Locate the cell with the specified text and output its [x, y] center coordinate. 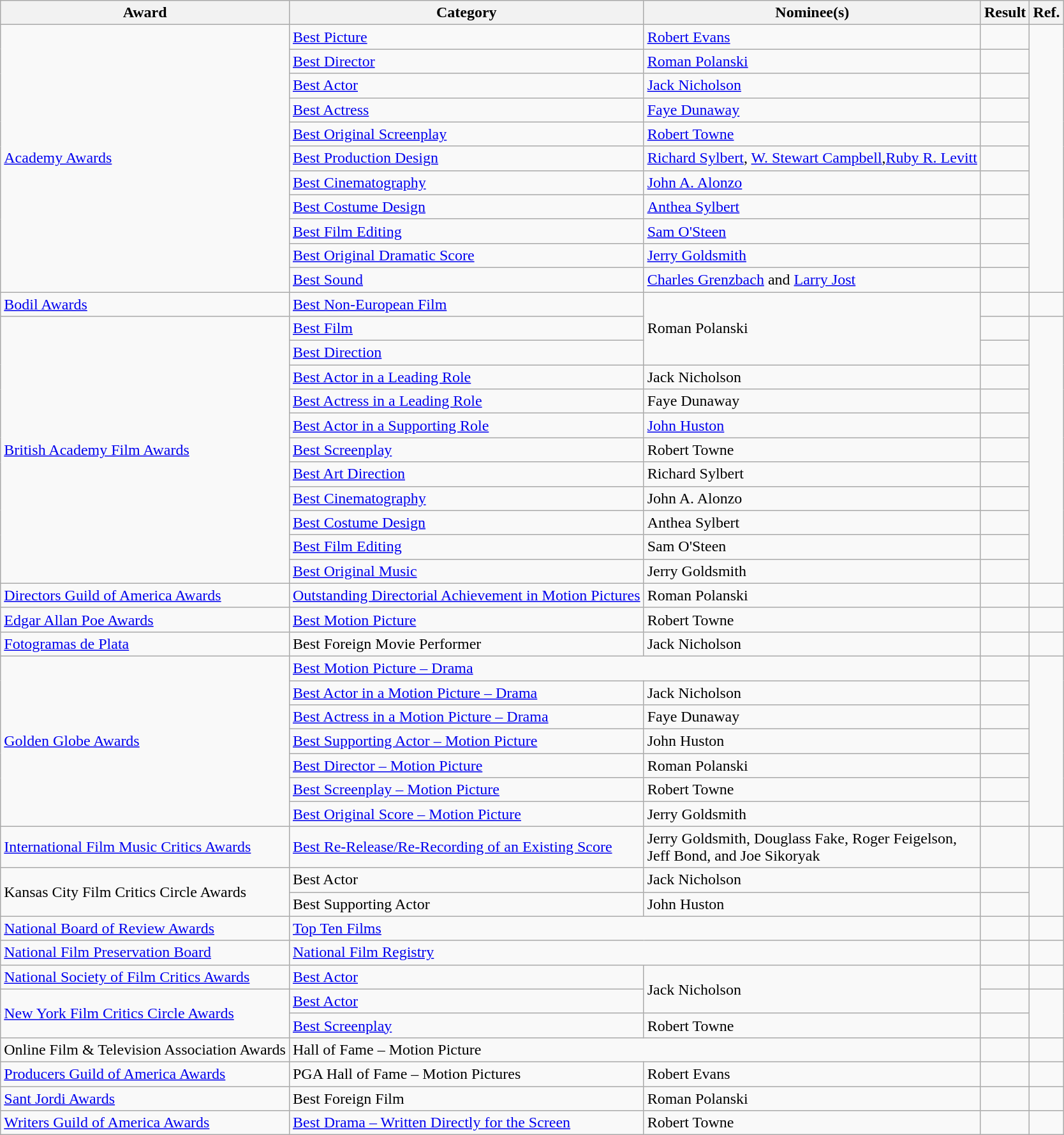
PGA Hall of Fame – Motion Pictures [466, 1074]
Best Art Direction [466, 474]
Best Supporting Actor [466, 904]
Best Original Screenplay [466, 134]
Academy Awards [145, 158]
Best Director – Motion Picture [466, 766]
National Board of Review Awards [145, 928]
Best Original Score – Motion Picture [466, 814]
Best Foreign Movie Performer [466, 644]
National Film Registry [635, 953]
Best Drama – Written Directly for the Screen [466, 1123]
New York Film Critics Circle Awards [145, 1013]
Best Supporting Actor – Motion Picture [466, 741]
Best Picture [466, 37]
Bodil Awards [145, 304]
Best Non-European Film [466, 304]
Sant Jordi Awards [145, 1098]
Nominee(s) [812, 13]
Best Sound [466, 279]
National Film Preservation Board [145, 953]
Best Director [466, 61]
Best Screenplay – Motion Picture [466, 790]
Fotogramas de Plata [145, 644]
Best Actor in a Leading Role [466, 377]
International Film Music Critics Awards [145, 847]
Hall of Fame – Motion Picture [635, 1050]
Richard Sylbert [812, 474]
Richard Sylbert, W. Stewart Campbell,Ruby R. Levitt [812, 158]
Best Film [466, 329]
Directors Guild of America Awards [145, 595]
Jerry Goldsmith, Douglass Fake, Roger Feigelson, Jeff Bond, and Joe Sikoryak [812, 847]
Best Actress in a Motion Picture – Drama [466, 717]
Edgar Allan Poe Awards [145, 619]
Best Actress in a Leading Role [466, 401]
Best Motion Picture – Drama [635, 668]
Writers Guild of America Awards [145, 1123]
Category [466, 13]
Result [1005, 13]
Best Original Dramatic Score [466, 255]
Award [145, 13]
Best Actor in a Supporting Role [466, 426]
Golden Globe Awards [145, 741]
Ref. [1046, 13]
Best Production Design [466, 158]
Producers Guild of America Awards [145, 1074]
Best Motion Picture [466, 619]
Best Original Music [466, 571]
Outstanding Directorial Achievement in Motion Pictures [466, 595]
Best Direction [466, 353]
Best Actress [466, 110]
Top Ten Films [635, 928]
National Society of Film Critics Awards [145, 977]
British Academy Film Awards [145, 450]
Charles Grenzbach and Larry Jost [812, 279]
Best Actor in a Motion Picture – Drama [466, 692]
Online Film & Television Association Awards [145, 1050]
Kansas City Film Critics Circle Awards [145, 892]
Best Re-Release/Re-Recording of an Existing Score [466, 847]
Best Foreign Film [466, 1098]
